Return the [X, Y] coordinate for the center point of the cell that contains the specified text.  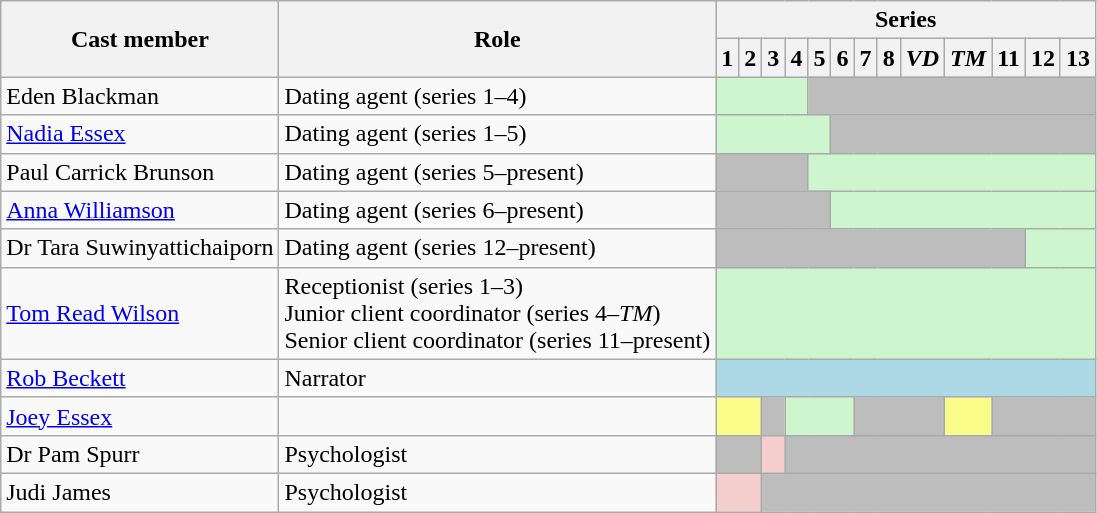
Dating agent (series 5–present) [498, 172]
Rob Beckett [140, 378]
3 [774, 58]
Dating agent (series 1–5) [498, 134]
Dr Pam Spurr [140, 454]
Dating agent (series 1–4) [498, 96]
Narrator [498, 378]
Paul Carrick Brunson [140, 172]
Cast member [140, 39]
Series [906, 20]
Eden Blackman [140, 96]
2 [750, 58]
5 [820, 58]
Dr Tara Suwinyattichaiporn [140, 248]
12 [1042, 58]
7 [866, 58]
Tom Read Wilson [140, 313]
4 [796, 58]
11 [1009, 58]
Nadia Essex [140, 134]
Judi James [140, 492]
Dating agent (series 6–present) [498, 210]
13 [1078, 58]
Receptionist (series 1–3) Junior client coordinator (series 4–TM)Senior client coordinator (series 11–present) [498, 313]
TM [968, 58]
1 [728, 58]
6 [842, 58]
8 [888, 58]
Role [498, 39]
VD [922, 58]
Dating agent (series 12–present) [498, 248]
Joey Essex [140, 416]
Anna Williamson [140, 210]
